Find where the given text appears and provide that cell's center as (x, y) coordinate. 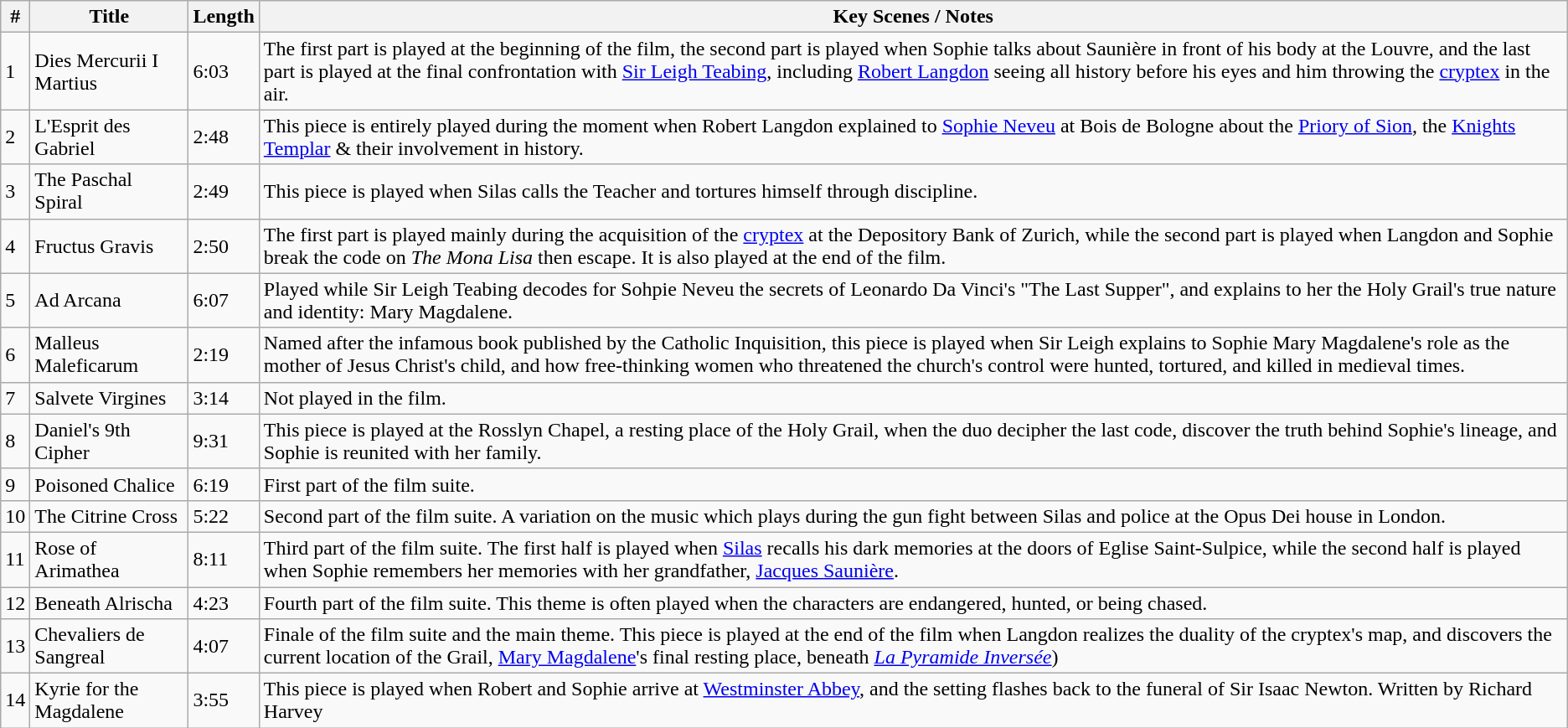
3:14 (224, 398)
9:31 (224, 441)
2:50 (224, 246)
4:23 (224, 602)
Key Scenes / Notes (913, 17)
1 (15, 71)
The Paschal Spiral (109, 191)
7 (15, 398)
10 (15, 516)
Chevaliers de Sangreal (109, 647)
9 (15, 484)
3 (15, 191)
5:22 (224, 516)
Length (224, 17)
First part of the film suite. (913, 484)
L'Esprit des Gabriel (109, 137)
Fourth part of the film suite. This theme is often played when the characters are endangered, hunted, or being chased. (913, 602)
14 (15, 700)
6:19 (224, 484)
8:11 (224, 560)
Rose of Arimathea (109, 560)
Salvete Virgines (109, 398)
Fructus Gravis (109, 246)
6:03 (224, 71)
5 (15, 300)
4 (15, 246)
6:07 (224, 300)
6 (15, 355)
Ad Arcana (109, 300)
Malleus Maleficarum (109, 355)
8 (15, 441)
13 (15, 647)
12 (15, 602)
2:19 (224, 355)
Title (109, 17)
2:48 (224, 137)
2:49 (224, 191)
Daniel's 9th Cipher (109, 441)
Poisoned Chalice (109, 484)
Dies Mercurii I Martius (109, 71)
3:55 (224, 700)
Beneath Alrischa (109, 602)
Not played in the film. (913, 398)
11 (15, 560)
The Citrine Cross (109, 516)
This piece is played when Silas calls the Teacher and tortures himself through discipline. (913, 191)
2 (15, 137)
4:07 (224, 647)
Kyrie for the Magdalene (109, 700)
Second part of the film suite. A variation on the music which plays during the gun fight between Silas and police at the Opus Dei house in London. (913, 516)
# (15, 17)
